For the text-containing cell, return its midpoint in [x, y] coordinate format. 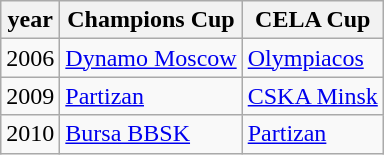
CELA Cup [312, 20]
Dynamo Moscow [151, 58]
Bursa BBSK [151, 134]
2010 [30, 134]
Champions Cup [151, 20]
2006 [30, 58]
year [30, 20]
Olympiacos [312, 58]
2009 [30, 96]
CSKA Minsk [312, 96]
